Provide the (X, Y) coordinate of the cell's center where the given text is located.  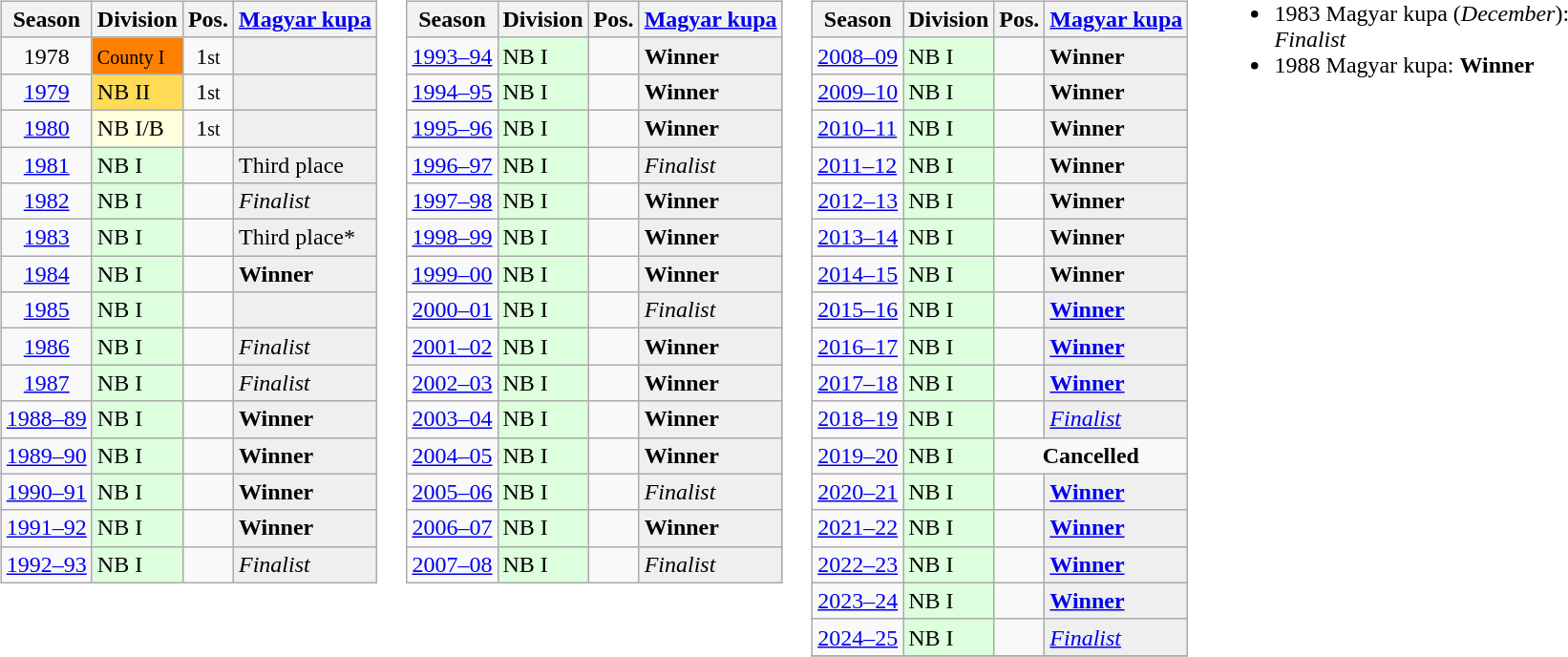
2005–06 (453, 492)
1995–96 (453, 128)
2002–03 (453, 383)
2004–05 (453, 456)
2012–13 (858, 201)
1984 (46, 274)
1996–97 (453, 165)
Cancelled (1091, 456)
2008–09 (858, 55)
2020–21 (858, 492)
1998–99 (453, 238)
2007–08 (453, 564)
2006–07 (453, 528)
1978 (46, 55)
2009–10 (858, 92)
1990–91 (46, 492)
1979 (46, 92)
1987 (46, 383)
Third place (305, 165)
2022–23 (858, 564)
1994–95 (453, 92)
1988–89 (46, 419)
2003–04 (453, 419)
1982 (46, 201)
NB I/B (138, 128)
1991–92 (46, 528)
2011–12 (858, 165)
County I (138, 55)
1989–90 (46, 456)
1983 (46, 238)
NB II (138, 92)
1997–98 (453, 201)
2024–25 (858, 637)
2023–24 (858, 601)
2017–18 (858, 383)
2018–19 (858, 419)
1993–94 (453, 55)
2019–20 (858, 456)
1980 (46, 128)
Third place* (305, 238)
2021–22 (858, 528)
1999–00 (453, 274)
2016–17 (858, 347)
1981 (46, 165)
1986 (46, 347)
2001–02 (453, 347)
1992–93 (46, 564)
2015–16 (858, 310)
2013–14 (858, 238)
2010–11 (858, 128)
1985 (46, 310)
2000–01 (453, 310)
2014–15 (858, 274)
